Determine the (x, y) coordinate at the center of the cell enclosing the given text.  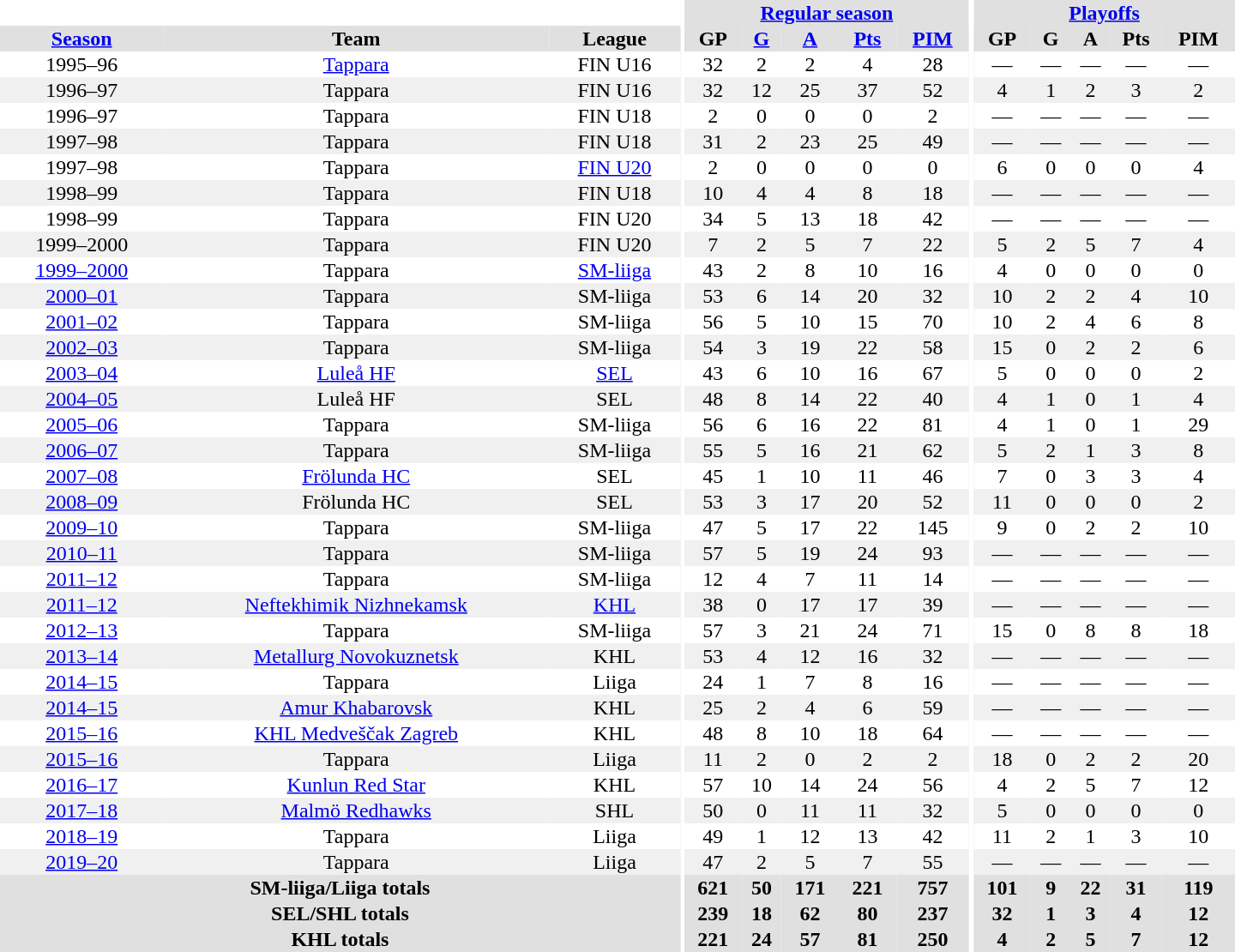
45 (714, 476)
237 (933, 913)
621 (714, 888)
2019–20 (81, 862)
101 (1002, 888)
54 (714, 347)
39 (933, 605)
29 (1199, 425)
145 (933, 527)
70 (933, 322)
2000–01 (81, 296)
2018–19 (81, 836)
239 (714, 913)
67 (933, 373)
2008–09 (81, 502)
80 (868, 913)
2009–10 (81, 527)
2006–07 (81, 450)
Kunlun Red Star (356, 785)
2016–17 (81, 785)
2004–05 (81, 399)
Amur Khabarovsk (356, 708)
2012–13 (81, 630)
71 (933, 630)
93 (933, 553)
2013–14 (81, 656)
2005–06 (81, 425)
Season (81, 39)
58 (933, 347)
Team (356, 39)
2003–04 (81, 373)
Metallurg Novokuznetsk (356, 656)
171 (810, 888)
League (614, 39)
Neftekhimik Nizhnekamsk (356, 605)
2010–11 (81, 553)
38 (714, 605)
SM-liiga/Liiga totals (340, 888)
37 (868, 90)
2002–03 (81, 347)
250 (933, 939)
757 (933, 888)
2007–08 (81, 476)
SHL (614, 810)
KHL Medveščak Zagreb (356, 733)
28 (933, 64)
1995–96 (81, 64)
46 (933, 476)
KHL totals (340, 939)
Regular season (827, 13)
2001–02 (81, 322)
SEL/SHL totals (340, 913)
Malmö Redhawks (356, 810)
2017–18 (81, 810)
23 (810, 142)
34 (714, 219)
Playoffs (1105, 13)
40 (933, 399)
59 (933, 708)
64 (933, 733)
119 (1199, 888)
